Return the (x, y) coordinate for the center point of the cell that contains the specified text.  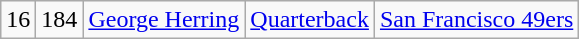
Quarterback (310, 20)
San Francisco 49ers (476, 20)
16 (18, 20)
George Herring (164, 20)
184 (60, 20)
